From the cell containing the given text, extract its center point as [x, y] coordinate. 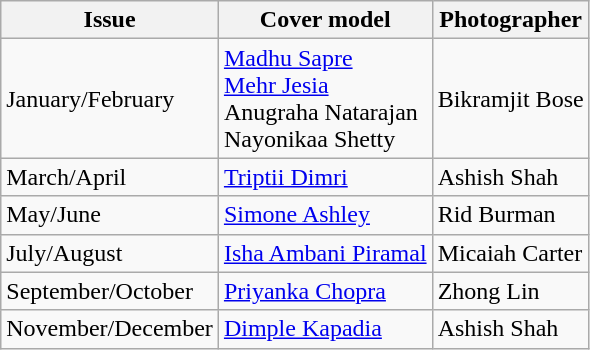
Simone Ashley [325, 215]
March/April [110, 177]
Photographer [510, 20]
Rid Burman [510, 215]
Bikramjit Bose [510, 98]
July/August [110, 253]
Micaiah Carter [510, 253]
September/October [110, 291]
January/February [110, 98]
Triptii Dimri [325, 177]
November/December [110, 329]
Isha Ambani Piramal [325, 253]
Madhu SapreMehr JesiaAnugraha Natarajan Nayonikaa Shetty [325, 98]
Cover model [325, 20]
Issue [110, 20]
Dimple Kapadia [325, 329]
Zhong Lin [510, 291]
Priyanka Chopra [325, 291]
May/June [110, 215]
